Determine the [X, Y] coordinate at the center of the cell enclosing the given text.  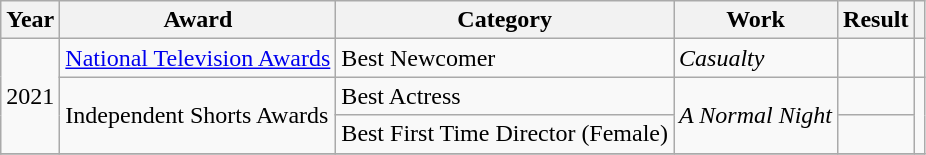
Work [756, 20]
Award [198, 20]
Result [876, 20]
A Normal Night [756, 115]
Casualty [756, 58]
Best Newcomer [505, 58]
Year [30, 20]
National Television Awards [198, 58]
Category [505, 20]
Best First Time Director (Female) [505, 134]
Independent Shorts Awards [198, 115]
2021 [30, 96]
Best Actress [505, 96]
